Find where the given text appears and provide that cell's center as (x, y) coordinate. 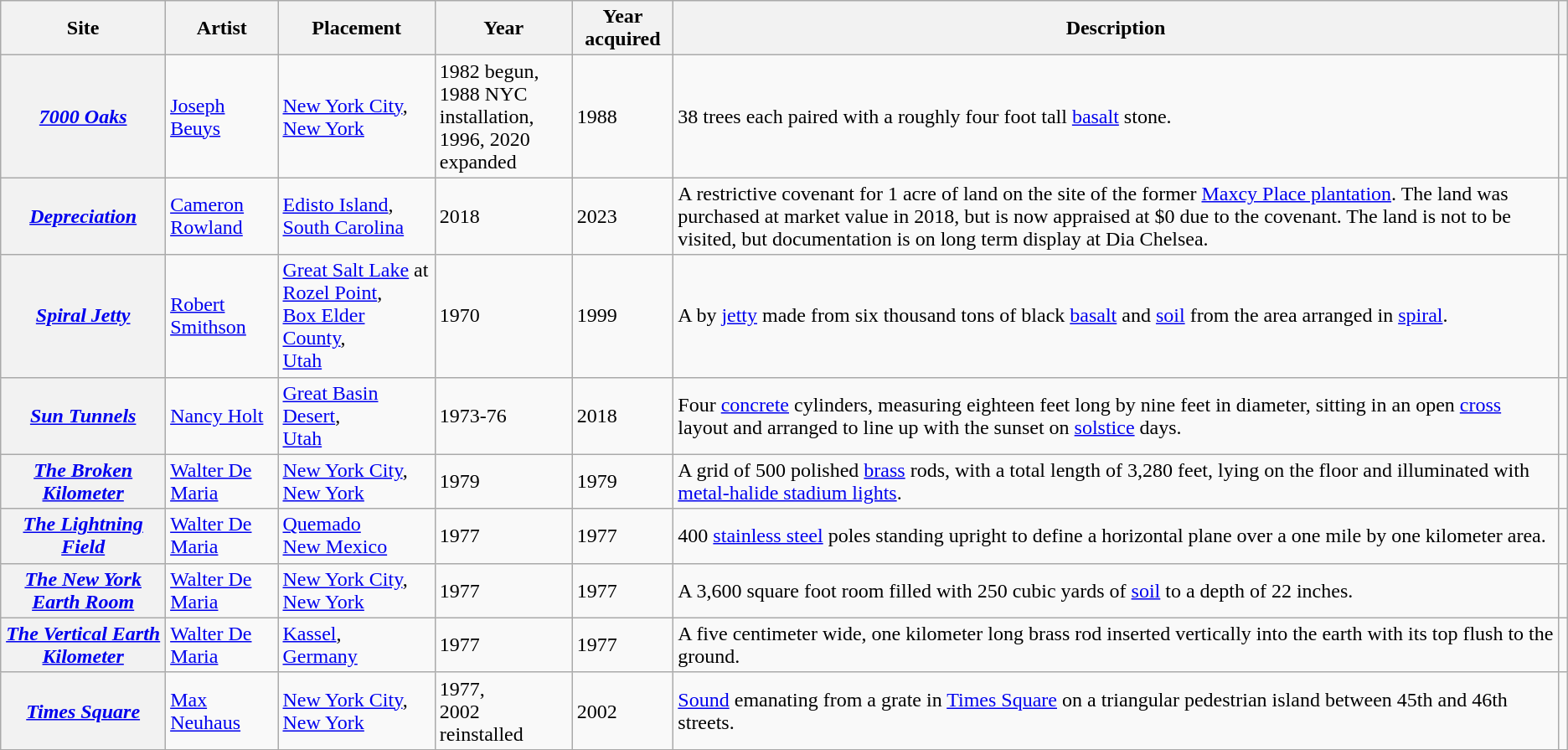
38 trees each paired with a roughly four foot tall basalt stone. (1116, 116)
Site (84, 28)
A grid of 500 polished brass rods, with a total length of 3,280 feet, lying on the floor and illuminated with metal-halide stadium lights. (1116, 481)
Great Basin Desert,Utah (357, 416)
Description (1116, 28)
Great Salt Lake at Rozel Point,Box Elder County,Utah (357, 316)
Edisto Island,South Carolina (357, 216)
Sun Tunnels (84, 416)
1973-76 (503, 416)
Spiral Jetty (84, 316)
The New York Earth Room (84, 590)
Placement (357, 28)
A by jetty made from six thousand tons of black basalt and soil from the area arranged in spiral. (1116, 316)
1982 begun,1988 NYC installation,1996, 2020 expanded (503, 116)
A five centimeter wide, one kilometer long brass rod inserted vertically into the earth with its top flush to the ground. (1116, 645)
A 3,600 square foot room filled with 250 cubic yards of soil to a depth of 22 inches. (1116, 590)
Quemado New Mexico (357, 536)
1988 (623, 116)
Depreciation (84, 216)
7000 Oaks (84, 116)
1970 (503, 316)
Max Neuhaus (222, 711)
Sound emanating from a grate in Times Square on a triangular pedestrian island between 45th and 46th streets. (1116, 711)
Artist (222, 28)
2002 (623, 711)
1977,2002 reinstalled (503, 711)
Times Square (84, 711)
Year (503, 28)
The Vertical Earth Kilometer (84, 645)
Joseph Beuys (222, 116)
Robert Smithson (222, 316)
Cameron Rowland (222, 216)
400 stainless steel poles standing upright to define a horizontal plane over a one mile by one kilometer area. (1116, 536)
Nancy Holt (222, 416)
The Lightning Field (84, 536)
Year acquired (623, 28)
1999 (623, 316)
2023 (623, 216)
Kassel,Germany (357, 645)
The Broken Kilometer (84, 481)
